For the text-containing cell, return its midpoint in [x, y] coordinate format. 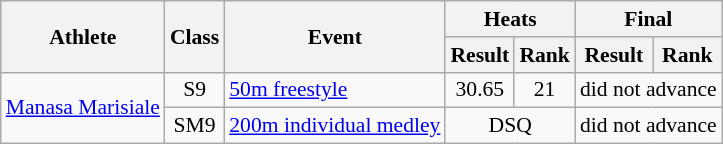
50m freestyle [334, 90]
Manasa Marisiale [83, 108]
21 [544, 90]
Athlete [83, 36]
Heats [510, 19]
30.65 [480, 90]
DSQ [510, 126]
SM9 [194, 126]
Class [194, 36]
200m individual medley [334, 126]
Event [334, 36]
Final [648, 19]
S9 [194, 90]
